Output the [x, y] coordinate of the center of the cell containing the given text.  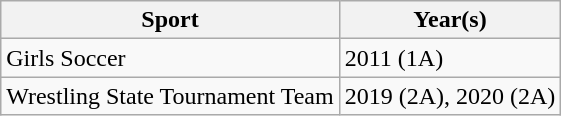
Girls Soccer [170, 58]
Wrestling State Tournament Team [170, 96]
2011 (1A) [450, 58]
2019 (2A), 2020 (2A) [450, 96]
Sport [170, 20]
Year(s) [450, 20]
